For the text-containing cell, return its midpoint in [X, Y] coordinate format. 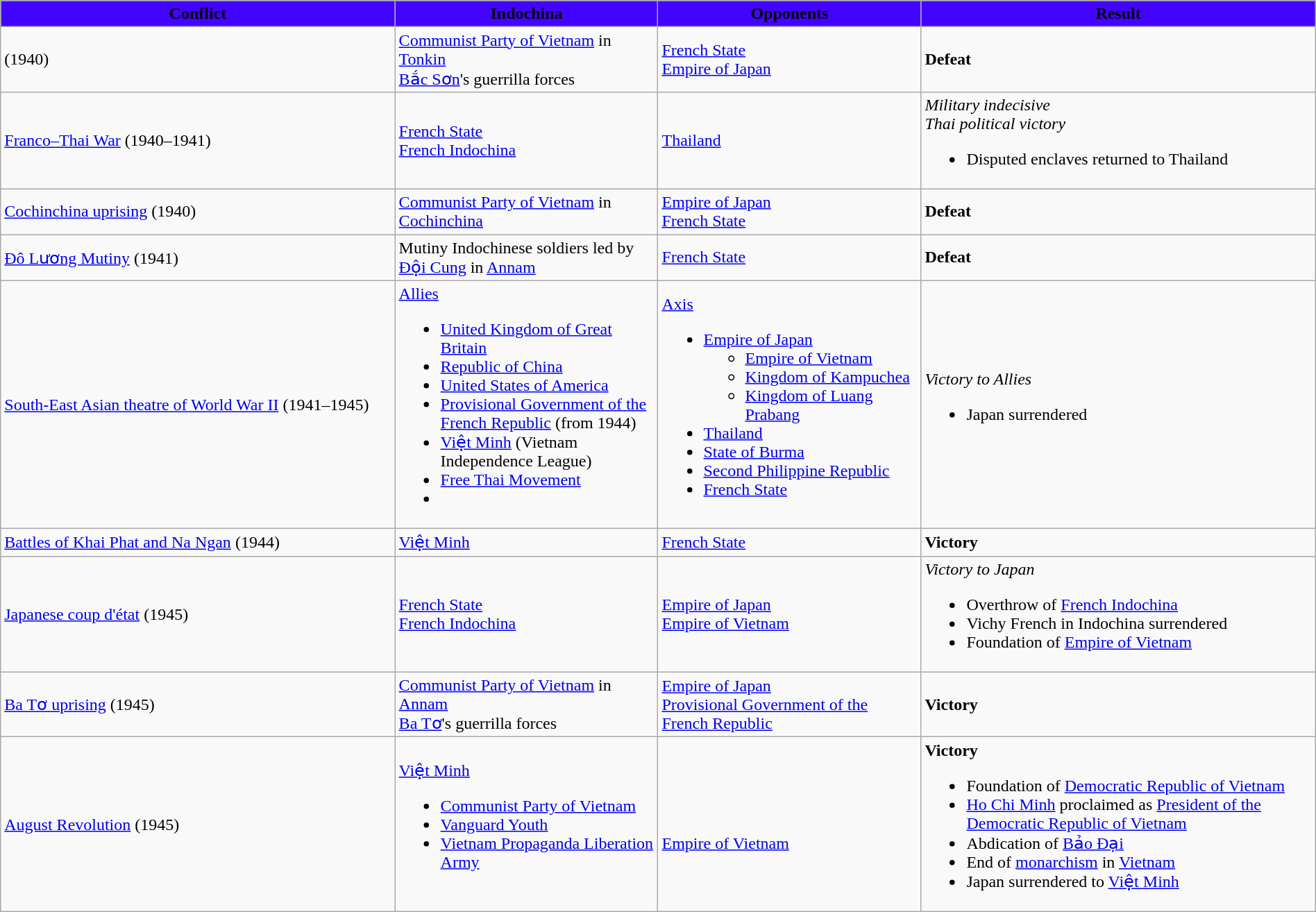
Đô Lương Mutiny (1941) [198, 258]
French State Empire of Japan [790, 60]
Empire of Japan Empire of Vietnam [790, 614]
Communist Party of Vietnam in Tonkin Bắc Sơn's guerrilla forces [526, 60]
Military indecisive Thai political victoryDisputed enclaves returned to Thailand [1118, 140]
Opponents [790, 14]
South-East Asian theatre of World War II (1941–1945) [198, 405]
August Revolution (1945) [198, 825]
Victory to JapanOverthrow of French IndochinaVichy French in Indochina surrenderedFoundation of Empire of Vietnam [1118, 614]
Result [1118, 14]
Communist Party of Vietnam in Cochinchina [526, 211]
Communist Party of Vietnam in Annam Ba Tơ's guerrilla forces [526, 704]
Việt Minh Communist Party of Vietnam Vanguard Youth Vietnam Propaganda Liberation Army [526, 825]
Ba Tơ uprising (1945) [198, 704]
Conflict [198, 14]
Empire of Vietnam [790, 825]
Indochina [526, 14]
Việt Minh [526, 543]
(1940) [198, 60]
Empire of Japan French State [790, 211]
Cochinchina uprising (1940) [198, 211]
Axis Empire of Japan Empire of Vietnam Kingdom of Kampuchea Kingdom of Luang Prabang Thailand State of Burma Second Philippine Republic French State [790, 405]
Thailand [790, 140]
Mutiny Indochinese soldiers led by Đội Cung in Annam [526, 258]
Battles of Khai Phat and Na Ngan (1944) [198, 543]
Franco–Thai War (1940–1941) [198, 140]
Victory to AlliesJapan surrendered [1118, 405]
Empire of Japan Provisional Government of the French Republic [790, 704]
Japanese coup d'état (1945) [198, 614]
